From the cell containing the given text, extract its center point as (X, Y) coordinate. 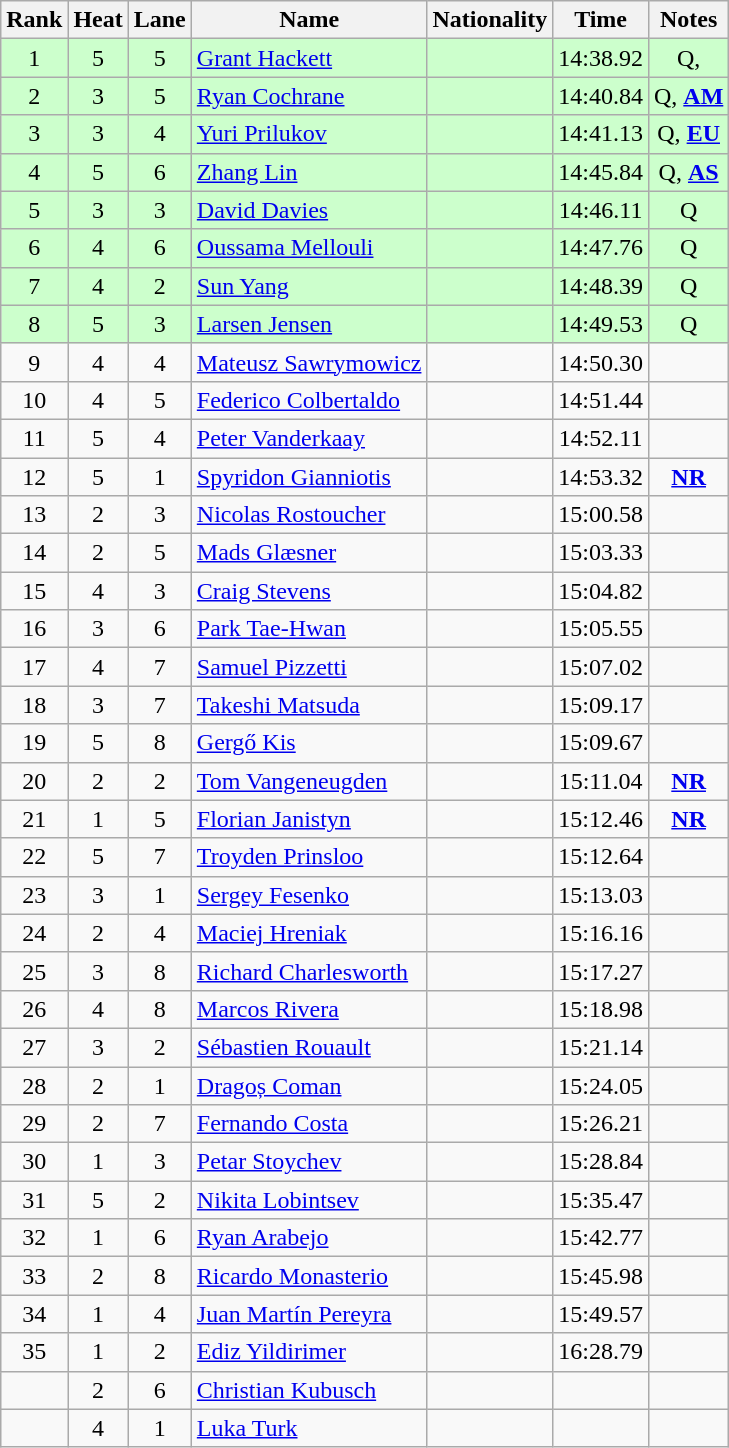
Sébastien Rouault (309, 1047)
15:35.47 (601, 1200)
15:21.14 (601, 1047)
Notes (688, 20)
34 (34, 1314)
Tom Vangeneugden (309, 781)
32 (34, 1238)
Troyden Prinsloo (309, 857)
14:53.32 (601, 477)
David Davies (309, 210)
21 (34, 819)
Richard Charlesworth (309, 971)
Heat (98, 20)
Oussama Mellouli (309, 248)
14:47.76 (601, 248)
15:49.57 (601, 1314)
14:46.11 (601, 210)
14:49.53 (601, 324)
15:45.98 (601, 1276)
15:24.05 (601, 1085)
15:12.64 (601, 857)
Gergő Kis (309, 743)
10 (34, 400)
14 (34, 553)
Yuri Prilukov (309, 134)
15:05.55 (601, 629)
Ediz Yildirimer (309, 1352)
Takeshi Matsuda (309, 705)
28 (34, 1085)
Craig Stevens (309, 591)
15 (34, 591)
25 (34, 971)
14:52.11 (601, 438)
Samuel Pizzetti (309, 667)
11 (34, 438)
Mateusz Sawrymowicz (309, 362)
18 (34, 705)
Q, (688, 58)
Maciej Hreniak (309, 933)
14:45.84 (601, 172)
Christian Kubusch (309, 1390)
Federico Colbertaldo (309, 400)
Petar Stoychev (309, 1162)
Peter Vanderkaay (309, 438)
Ricardo Monasterio (309, 1276)
15:09.67 (601, 743)
15:28.84 (601, 1162)
Park Tae-Hwan (309, 629)
15:42.77 (601, 1238)
13 (34, 515)
15:07.02 (601, 667)
Larsen Jensen (309, 324)
31 (34, 1200)
29 (34, 1124)
Q, AM (688, 96)
14:48.39 (601, 286)
Q, AS (688, 172)
35 (34, 1352)
Lane (160, 20)
Name (309, 20)
Spyridon Gianniotis (309, 477)
15:03.33 (601, 553)
17 (34, 667)
Florian Janistyn (309, 819)
Rank (34, 20)
14:40.84 (601, 96)
12 (34, 477)
Sergey Fesenko (309, 895)
Luka Turk (309, 1428)
Nikita Lobintsev (309, 1200)
Q, EU (688, 134)
14:51.44 (601, 400)
Ryan Arabejo (309, 1238)
Grant Hackett (309, 58)
Zhang Lin (309, 172)
15:18.98 (601, 1009)
22 (34, 857)
14:50.30 (601, 362)
15:12.46 (601, 819)
15:00.58 (601, 515)
Ryan Cochrane (309, 96)
Nicolas Rostoucher (309, 515)
15:04.82 (601, 591)
16 (34, 629)
14:38.92 (601, 58)
30 (34, 1162)
33 (34, 1276)
15:09.17 (601, 705)
24 (34, 933)
15:26.21 (601, 1124)
20 (34, 781)
14:41.13 (601, 134)
Nationality (490, 20)
Fernando Costa (309, 1124)
23 (34, 895)
9 (34, 362)
19 (34, 743)
26 (34, 1009)
16:28.79 (601, 1352)
15:16.16 (601, 933)
15:11.04 (601, 781)
Time (601, 20)
15:17.27 (601, 971)
Juan Martín Pereyra (309, 1314)
Marcos Rivera (309, 1009)
Mads Glæsner (309, 553)
15:13.03 (601, 895)
Dragoș Coman (309, 1085)
Sun Yang (309, 286)
27 (34, 1047)
